Scan for the cell matching the given text and deliver its (x, y) coordinate at center. 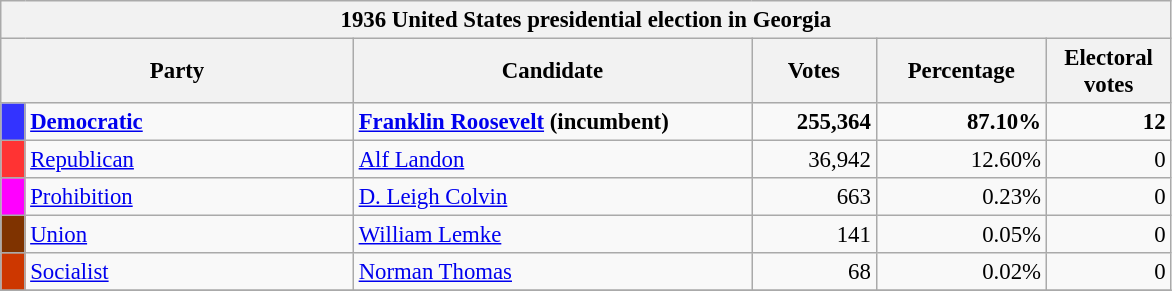
255,364 (814, 122)
0.23% (961, 197)
Prohibition (189, 197)
12 (1108, 122)
87.10% (961, 122)
1936 United States presidential election in Georgia (586, 20)
D. Leigh Colvin (552, 197)
12.60% (961, 160)
Democratic (189, 122)
Franklin Roosevelt (incumbent) (552, 122)
Votes (814, 72)
Electoral votes (1108, 72)
Alf Landon (552, 160)
Union (189, 235)
Percentage (961, 72)
William Lemke (552, 235)
Candidate (552, 72)
Republican (189, 160)
Party (178, 72)
36,942 (814, 160)
663 (814, 197)
141 (814, 235)
0.05% (961, 235)
